Capture the cell that displays the provided text and extract its (X, Y) central coordinate. 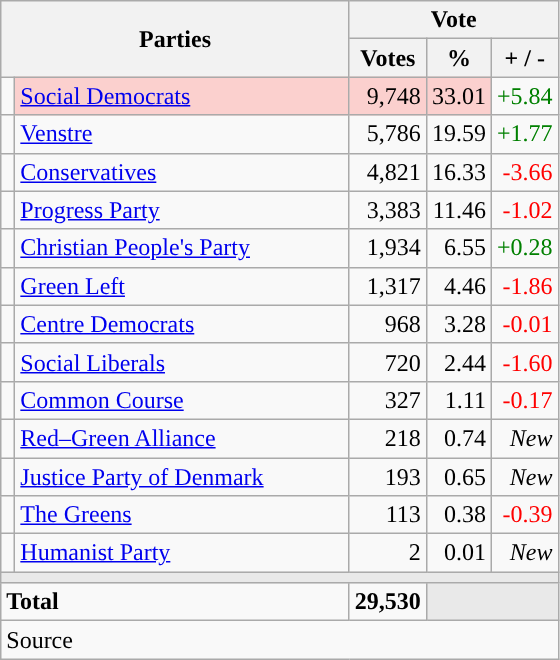
Source (280, 640)
1,317 (388, 286)
Centre Democrats (182, 324)
6.55 (458, 248)
2 (388, 553)
33.01 (458, 96)
Vote (454, 20)
4.46 (458, 286)
+0.28 (524, 248)
218 (388, 438)
Venstre (182, 134)
Total (176, 602)
16.33 (458, 172)
+5.84 (524, 96)
0.74 (458, 438)
3,383 (388, 210)
3.28 (458, 324)
0.01 (458, 553)
Common Course (182, 400)
-1.86 (524, 286)
+ / - (524, 58)
Votes (388, 58)
720 (388, 362)
11.46 (458, 210)
5,786 (388, 134)
Social Liberals (182, 362)
Parties (176, 39)
Humanist Party (182, 553)
Justice Party of Denmark (182, 477)
Social Democrats (182, 96)
+1.77 (524, 134)
2.44 (458, 362)
-0.01 (524, 324)
327 (388, 400)
The Greens (182, 515)
113 (388, 515)
193 (388, 477)
-0.17 (524, 400)
4,821 (388, 172)
Green Left (182, 286)
Christian People's Party (182, 248)
968 (388, 324)
29,530 (388, 602)
1,934 (388, 248)
-1.60 (524, 362)
0.65 (458, 477)
Red–Green Alliance (182, 438)
0.38 (458, 515)
-1.02 (524, 210)
-0.39 (524, 515)
9,748 (388, 96)
-3.66 (524, 172)
19.59 (458, 134)
Conservatives (182, 172)
1.11 (458, 400)
% (458, 58)
Progress Party (182, 210)
